Locate the cell with the specified text and output its [X, Y] center coordinate. 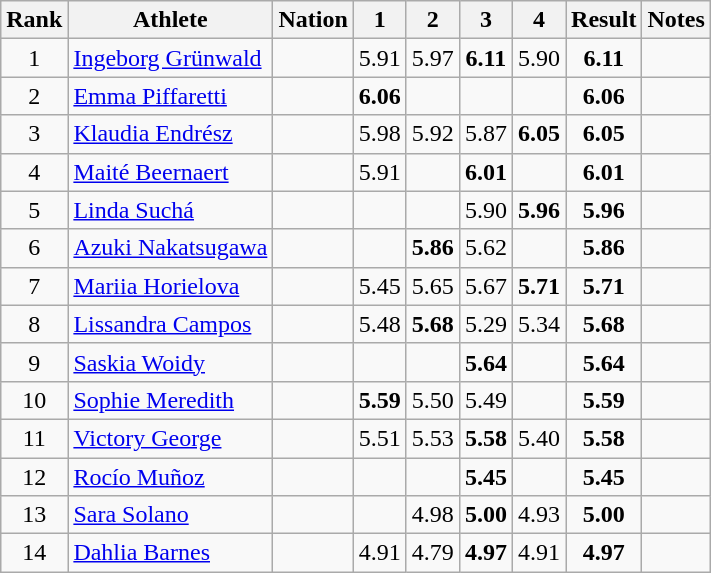
5.65 [432, 286]
5.51 [380, 438]
5.34 [538, 324]
Mariia Horielova [170, 286]
8 [34, 324]
7 [34, 286]
10 [34, 400]
Dahlia Barnes [170, 553]
Rocío Muñoz [170, 477]
4.93 [538, 515]
Klaudia Endrész [170, 134]
5.98 [380, 134]
5.53 [432, 438]
4.79 [432, 553]
Maité Beernaert [170, 172]
9 [34, 362]
13 [34, 515]
6 [34, 248]
5.67 [486, 286]
Notes [676, 20]
14 [34, 553]
Sara Solano [170, 515]
Lissandra Campos [170, 324]
Athlete [170, 20]
Ingeborg Grünwald [170, 58]
5.62 [486, 248]
Result [604, 20]
Rank [34, 20]
5 [34, 210]
5.49 [486, 400]
Nation [313, 20]
Victory George [170, 438]
5.50 [432, 400]
5.87 [486, 134]
Azuki Nakatsugawa [170, 248]
Linda Suchá [170, 210]
Saskia Woidy [170, 362]
5.29 [486, 324]
12 [34, 477]
11 [34, 438]
5.97 [432, 58]
Emma Piffaretti [170, 96]
4.98 [432, 515]
5.48 [380, 324]
5.92 [432, 134]
5.40 [538, 438]
Sophie Meredith [170, 400]
